Determine the [X, Y] coordinate at the center of the cell enclosing the given text.  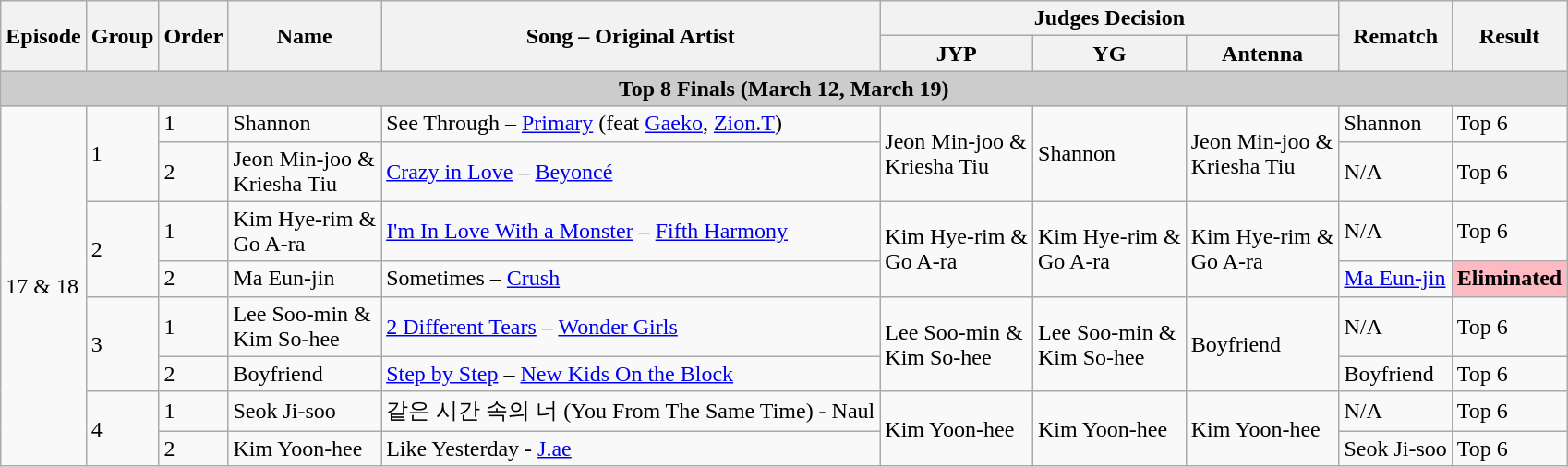
4 [122, 428]
I'm In Love With a Monster – Fifth Harmony [631, 231]
Eliminated [1509, 279]
17 & 18 [43, 286]
Step by Step – New Kids On the Block [631, 374]
Rematch [1395, 36]
Result [1509, 36]
Sometimes – Crush [631, 279]
Song – Original Artist [631, 36]
Top 8 Finals (March 12, March 19) [784, 89]
2 Different Tears – Wonder Girls [631, 327]
Name [305, 36]
같은 시간 속의 너 (You From The Same Time) - Naul [631, 412]
Judges Decision [1110, 18]
YG [1110, 54]
Like Yesterday - J.ae [631, 449]
Crazy in Love – Beyoncé [631, 172]
3 [122, 343]
Order [194, 36]
See Through – Primary (feat Gaeko, Zion.T) [631, 124]
JYP [957, 54]
Group [122, 36]
Episode [43, 36]
Antenna [1262, 54]
